Return [x, y] of the center of cell containing provided text 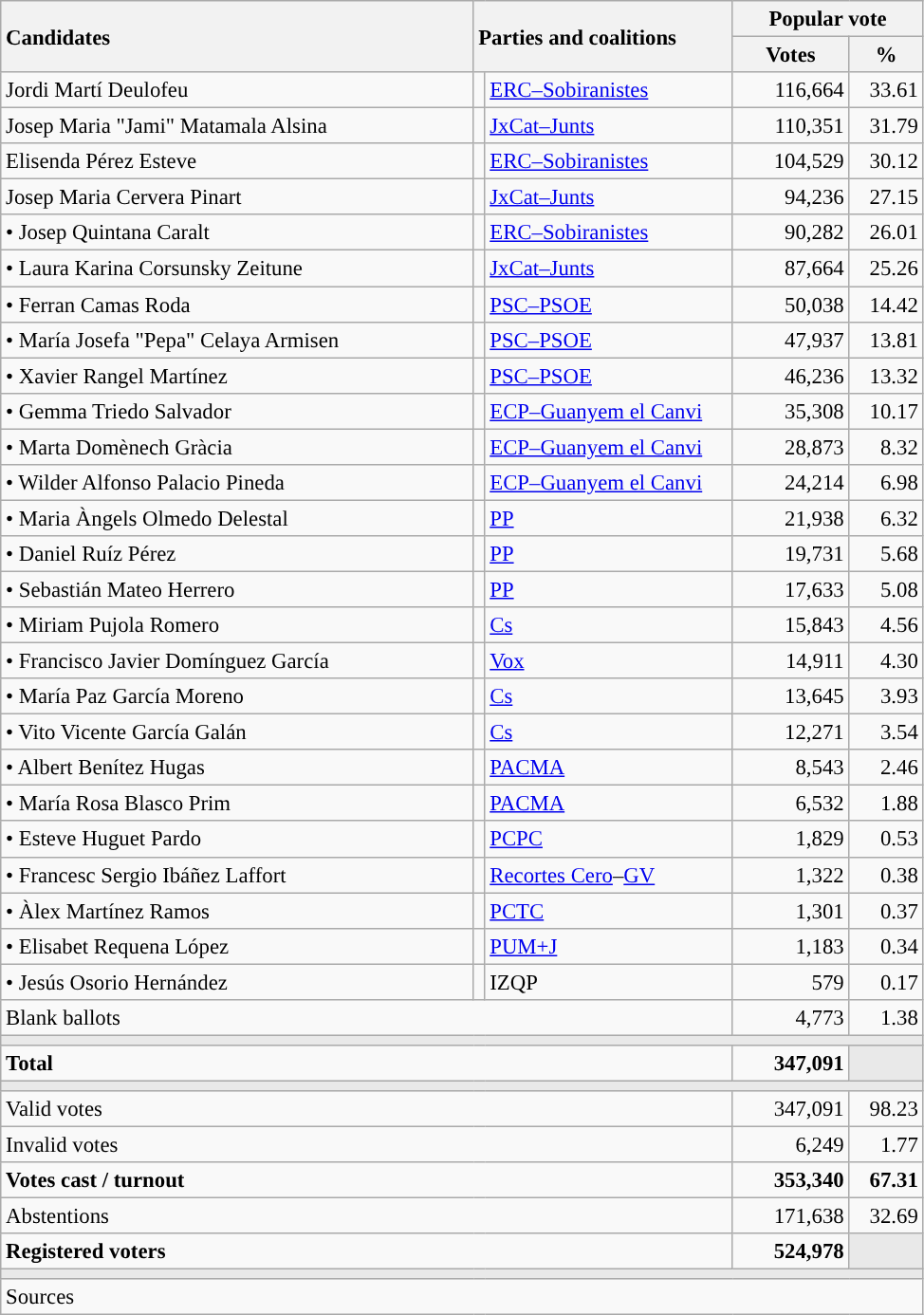
Invalid votes [366, 1145]
• Marta Domènech Gràcia [237, 447]
• Laura Karina Corsunsky Zeitune [237, 269]
Votes cast / turnout [366, 1180]
4,773 [791, 1018]
0.17 [886, 982]
26.01 [886, 232]
• Francisco Javier Domínguez García [237, 661]
Abstentions [366, 1216]
0.37 [886, 911]
50,038 [791, 305]
116,664 [791, 90]
67.31 [886, 1180]
12,271 [791, 732]
• Xavier Rangel Martínez [237, 376]
579 [791, 982]
Candidates [237, 36]
13.32 [886, 376]
30.12 [886, 161]
13,645 [791, 696]
5.68 [886, 554]
6,249 [791, 1145]
6.98 [886, 483]
8,543 [791, 768]
1.88 [886, 804]
0.38 [886, 875]
4.56 [886, 625]
% [886, 55]
Jordi Martí Deulofeu [237, 90]
Popular vote [827, 19]
Parties and coalitions [603, 36]
33.61 [886, 90]
• María Rosa Blasco Prim [237, 804]
• Josep Quintana Caralt [237, 232]
19,731 [791, 554]
32.69 [886, 1216]
2.46 [886, 768]
6.32 [886, 518]
4.30 [886, 661]
25.26 [886, 269]
24,214 [791, 483]
87,664 [791, 269]
104,529 [791, 161]
IZQP [609, 982]
• Francesc Sergio Ibáñez Laffort [237, 875]
14,911 [791, 661]
3.54 [886, 732]
90,282 [791, 232]
353,340 [791, 1180]
• Wilder Alfonso Palacio Pineda [237, 483]
PUM+J [609, 946]
3.93 [886, 696]
• Daniel Ruíz Pérez [237, 554]
524,978 [791, 1251]
6,532 [791, 804]
14.42 [886, 305]
17,633 [791, 589]
• Maria Àngels Olmedo Delestal [237, 518]
Josep Maria "Jami" Matamala Alsina [237, 126]
13.81 [886, 340]
• Esteve Huguet Pardo [237, 840]
• Elisabet Requena López [237, 946]
47,937 [791, 340]
31.79 [886, 126]
Vox [609, 661]
171,638 [791, 1216]
Votes [791, 55]
35,308 [791, 411]
110,351 [791, 126]
Valid votes [366, 1109]
• Miriam Pujola Romero [237, 625]
• Ferran Camas Roda [237, 305]
Registered voters [366, 1251]
Josep Maria Cervera Pinart [237, 197]
0.53 [886, 840]
21,938 [791, 518]
15,843 [791, 625]
PCTC [609, 911]
• Jesús Osorio Hernández [237, 982]
Recortes Cero–GV [609, 875]
27.15 [886, 197]
PCPC [609, 840]
1,829 [791, 840]
1,301 [791, 911]
46,236 [791, 376]
Total [366, 1064]
1.38 [886, 1018]
1,183 [791, 946]
0.34 [886, 946]
10.17 [886, 411]
• Gemma Triedo Salvador [237, 411]
98.23 [886, 1109]
94,236 [791, 197]
• María Paz García Moreno [237, 696]
• Vito Vicente García Galán [237, 732]
28,873 [791, 447]
• Àlex Martínez Ramos [237, 911]
5.08 [886, 589]
1,322 [791, 875]
• Sebastián Mateo Herrero [237, 589]
1.77 [886, 1145]
8.32 [886, 447]
• Albert Benítez Hugas [237, 768]
Elisenda Pérez Esteve [237, 161]
• María Josefa "Pepa" Celaya Armisen [237, 340]
Blank ballots [366, 1018]
Sources [462, 1297]
